Pinpoint the cell where the given text exists, returning its (x, y) midpoint coordinate. 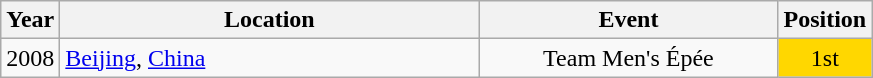
Beijing, China (270, 58)
1st (825, 58)
Year (30, 20)
Location (270, 20)
Team Men's Épée (628, 58)
2008 (30, 58)
Position (825, 20)
Event (628, 20)
